Return the [X, Y] coordinate for the center point of the cell that contains the specified text.  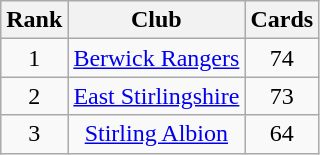
74 [282, 58]
Berwick Rangers [156, 58]
2 [34, 96]
1 [34, 58]
Stirling Albion [156, 134]
3 [34, 134]
Cards [282, 20]
East Stirlingshire [156, 96]
73 [282, 96]
Club [156, 20]
Rank [34, 20]
64 [282, 134]
